Determine the (x, y) coordinate at the center of the cell enclosing the given text.  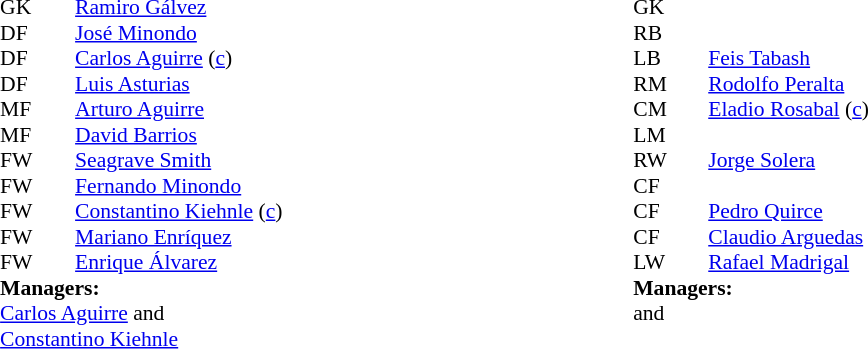
José Minondo (178, 33)
David Barrios (178, 135)
LM (652, 135)
RB (652, 33)
Mariano Enríquez (178, 237)
Fernando Minondo (178, 186)
Carlos Aguirre (c) (178, 59)
Managers: (141, 288)
Seagrave Smith (178, 161)
Constantino Kiehnle (c) (178, 211)
RW (652, 161)
Luis Asturias (178, 84)
CM (652, 109)
Arturo Aguirre (178, 109)
LB (652, 59)
RM (652, 84)
LW (652, 263)
Enrique Álvarez (178, 263)
